Locate the cell with the specified text and output its [X, Y] center coordinate. 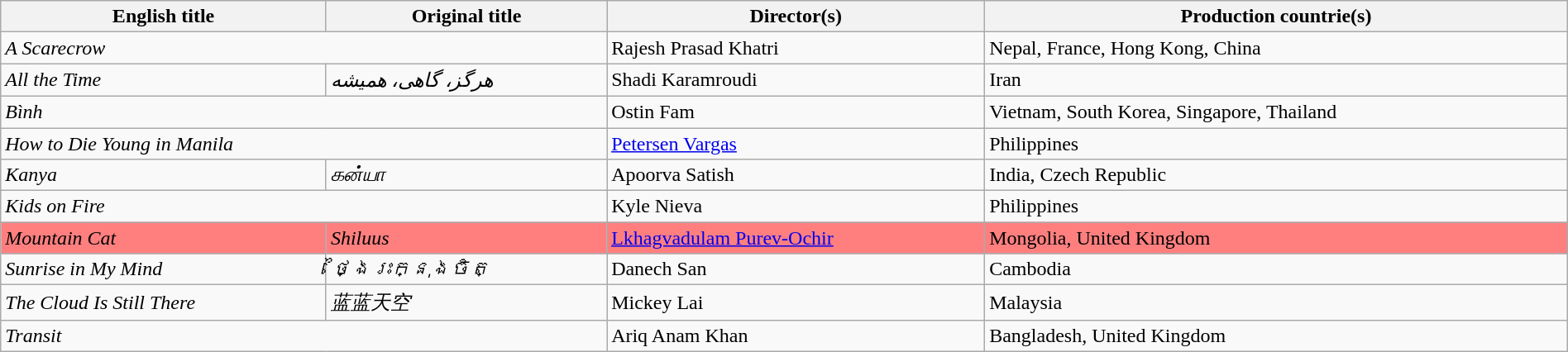
Nepal, France, Hong Kong, China [1277, 48]
Director(s) [796, 17]
Petersen Vargas [796, 143]
蓝蓝天空 [466, 302]
Danech San [796, 269]
Mountain Cat [164, 238]
English title [164, 17]
Vietnam, South Korea, Singapore, Thailand [1277, 112]
Transit [304, 335]
Cambodia [1277, 269]
கன்யா [466, 175]
Mongolia, United Kingdom [1277, 238]
Sunrise in My Mind [164, 269]
ថ្ងៃរះក្នុងចិត្ [466, 269]
Kyle Nieva [796, 207]
Bangladesh, United Kingdom [1277, 335]
The Cloud Is Still There [164, 302]
Malaysia [1277, 302]
Production countrie(s) [1277, 17]
Bình [304, 112]
Kids on Fire [304, 207]
Iran [1277, 80]
Kanya [164, 175]
Ostin Fam [796, 112]
How to Die Young in Manila [304, 143]
Apoorva Satish [796, 175]
India, Czech Republic [1277, 175]
Original title [466, 17]
Shiluus [466, 238]
All the Time [164, 80]
Mickey Lai [796, 302]
Lkhagvadulam Purev-Ochir [796, 238]
Rajesh Prasad Khatri [796, 48]
Shadi Karamroudi [796, 80]
Ariq Anam Khan [796, 335]
A Scarecrow [304, 48]
هرگز، گاهی، همیشه [466, 80]
